From the cell containing the given text, extract its center point as [x, y] coordinate. 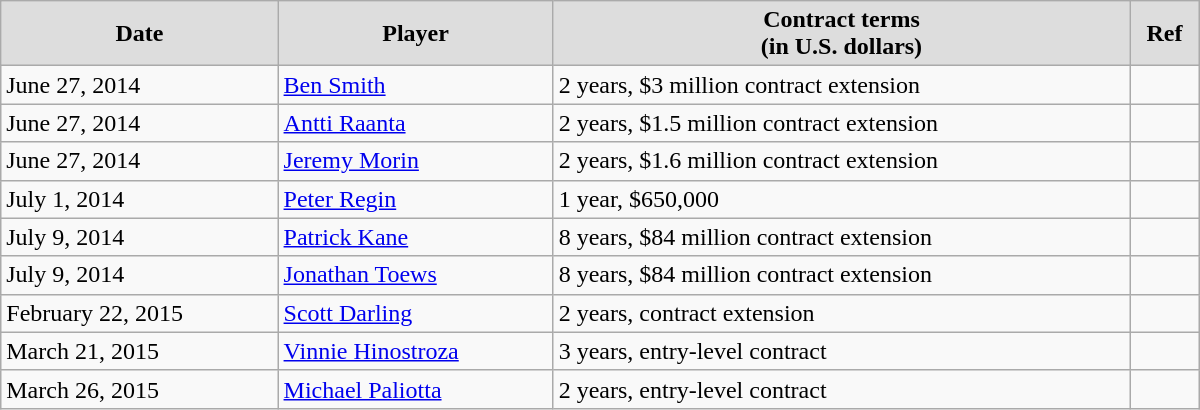
1 year, $650,000 [842, 199]
Player [416, 34]
Jeremy Morin [416, 161]
Date [140, 34]
March 26, 2015 [140, 389]
Michael Paliotta [416, 389]
2 years, $1.6 million contract extension [842, 161]
3 years, entry-level contract [842, 351]
Vinnie Hinostroza [416, 351]
Scott Darling [416, 313]
2 years, contract extension [842, 313]
Contract terms(in U.S. dollars) [842, 34]
March 21, 2015 [140, 351]
July 1, 2014 [140, 199]
2 years, entry-level contract [842, 389]
Ref [1165, 34]
Ben Smith [416, 85]
Patrick Kane [416, 237]
2 years, $1.5 million contract extension [842, 123]
Antti Raanta [416, 123]
Peter Regin [416, 199]
February 22, 2015 [140, 313]
Jonathan Toews [416, 275]
2 years, $3 million contract extension [842, 85]
